Determine the (x, y) coordinate at the center of the cell enclosing the given text.  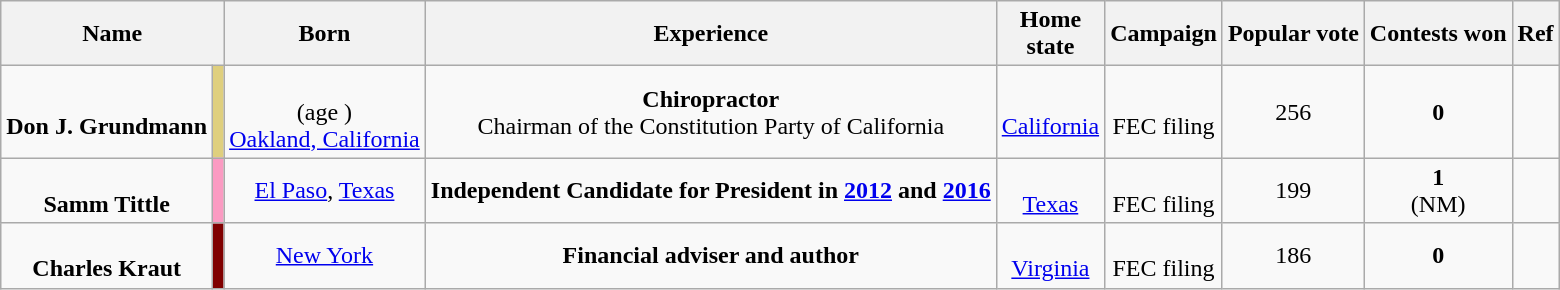
ChiropractorChairman of the Constitution Party of California (710, 112)
Born (325, 34)
Charles Kraut (107, 256)
New York (325, 256)
Contests won (1438, 34)
Popular vote (1293, 34)
California (1050, 112)
Samm Tittle (107, 190)
186 (1293, 256)
Financial adviser and author (710, 256)
199 (1293, 190)
(age )Oakland, California (325, 112)
Campaign (1164, 34)
Virginia (1050, 256)
Don J. Grundmann (107, 112)
Texas (1050, 190)
1(NM) (1438, 190)
256 (1293, 112)
El Paso, Texas (325, 190)
Name (112, 34)
Independent Candidate for President in 2012 and 2016 (710, 190)
Homestate (1050, 34)
Ref (1536, 34)
Experience (710, 34)
